Provide the [x, y] coordinate of the cell's center where the given text is located.  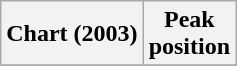
Peakposition [189, 34]
Chart (2003) [72, 34]
